Locate the cell with the specified text and output its (x, y) center coordinate. 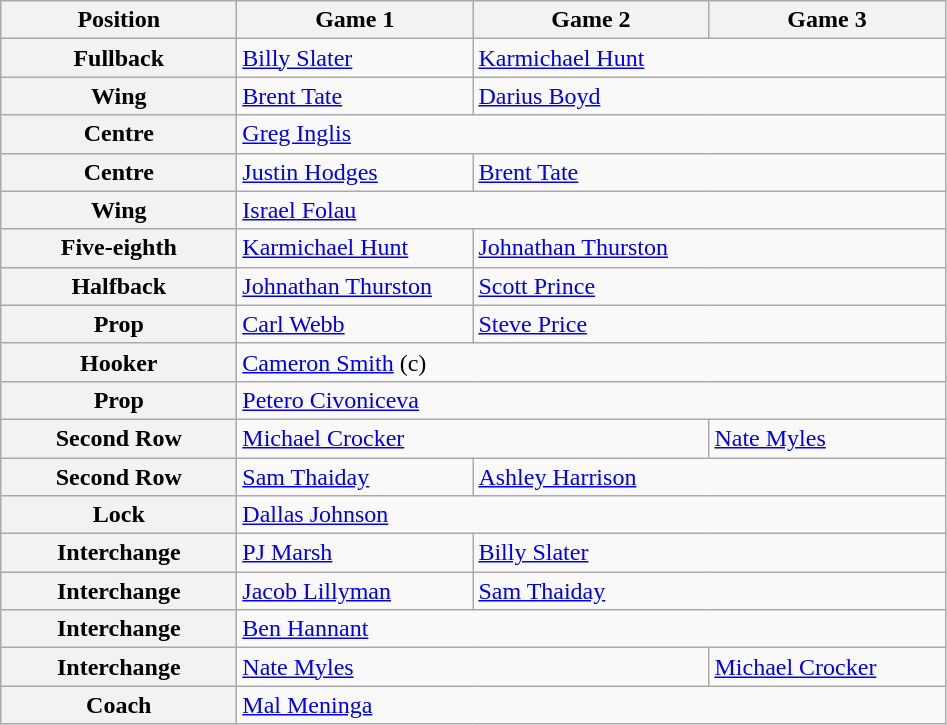
Scott Prince (709, 286)
Jacob Lillyman (355, 591)
Lock (119, 515)
Dallas Johnson (591, 515)
Halfback (119, 286)
Mal Meninga (591, 705)
Darius Boyd (709, 96)
Five-eighth (119, 248)
Israel Folau (591, 210)
Ashley Harrison (709, 477)
Position (119, 20)
Ben Hannant (591, 629)
Game 1 (355, 20)
Petero Civoniceva (591, 400)
Game 2 (591, 20)
Fullback (119, 58)
PJ Marsh (355, 553)
Steve Price (709, 324)
Hooker (119, 362)
Game 3 (827, 20)
Carl Webb (355, 324)
Justin Hodges (355, 172)
Cameron Smith (c) (591, 362)
Coach (119, 705)
Greg Inglis (591, 134)
